Locate the cell with the specified text and output its (x, y) center coordinate. 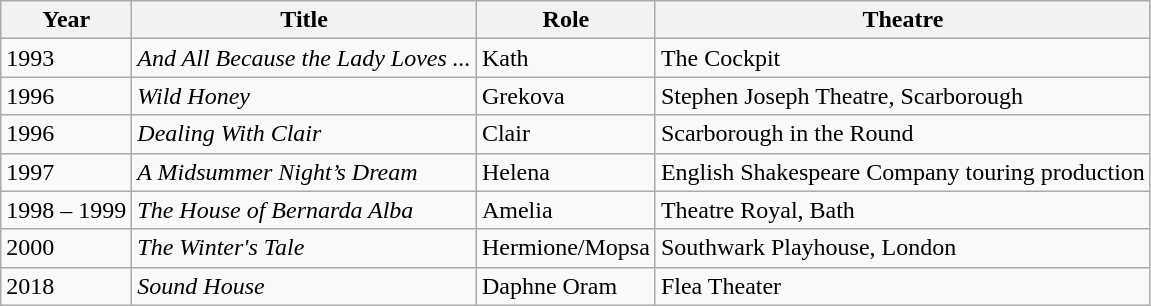
A Midsummer Night’s Dream (304, 172)
Hermione/Mopsa (566, 248)
1993 (66, 58)
The House of Bernarda Alba (304, 210)
Wild Honey (304, 96)
Theatre (902, 20)
Kath (566, 58)
2018 (66, 286)
Clair (566, 134)
English Shakespeare Company touring production (902, 172)
Year (66, 20)
Grekova (566, 96)
1998 – 1999 (66, 210)
The Cockpit (902, 58)
And All Because the Lady Loves ... (304, 58)
Amelia (566, 210)
2000 (66, 248)
Helena (566, 172)
Theatre Royal, Bath (902, 210)
Title (304, 20)
Southwark Playhouse, London (902, 248)
1997 (66, 172)
The Winter's Tale (304, 248)
Dealing With Clair (304, 134)
Role (566, 20)
Flea Theater (902, 286)
Daphne Oram (566, 286)
Sound House (304, 286)
Stephen Joseph Theatre, Scarborough (902, 96)
Scarborough in the Round (902, 134)
